Scan for the cell matching the given text and deliver its [X, Y] coordinate at center. 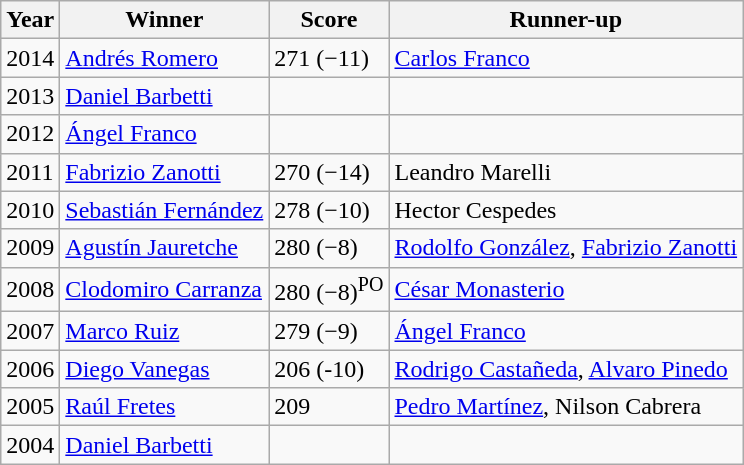
Rodolfo González, Fabrizio Zanotti [566, 248]
Agustín Jauretche [164, 248]
Raúl Fretes [164, 407]
279 (−9) [329, 331]
2006 [30, 369]
2010 [30, 210]
2012 [30, 134]
Andrés Romero [164, 58]
Carlos Franco [566, 58]
Rodrigo Castañeda, Alvaro Pinedo [566, 369]
Sebastián Fernández [164, 210]
278 (−10) [329, 210]
280 (−8)PO [329, 290]
271 (−11) [329, 58]
Score [329, 20]
Leandro Marelli [566, 172]
2008 [30, 290]
Year [30, 20]
Diego Vanegas [164, 369]
Marco Ruiz [164, 331]
206 (-10) [329, 369]
Pedro Martínez, Nilson Cabrera [566, 407]
Runner-up [566, 20]
2014 [30, 58]
209 [329, 407]
2013 [30, 96]
2009 [30, 248]
280 (−8) [329, 248]
Hector Cespedes [566, 210]
270 (−14) [329, 172]
César Monasterio [566, 290]
2011 [30, 172]
Winner [164, 20]
Clodomiro Carranza [164, 290]
2004 [30, 445]
2005 [30, 407]
2007 [30, 331]
Fabrizio Zanotti [164, 172]
